From the cell containing the given text, extract its center point as [X, Y] coordinate. 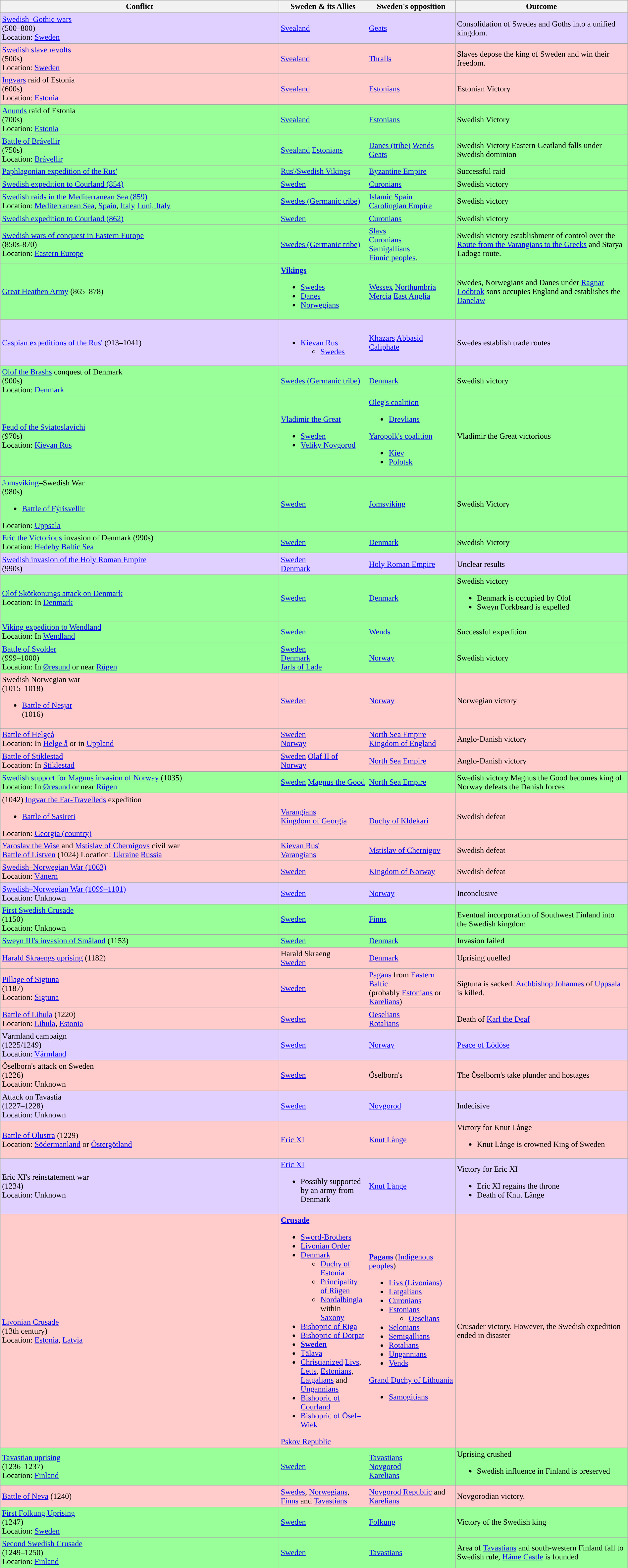
Inconclusive [541, 893]
Harald Skraengs uprising (1182) [140, 958]
Battle of Svolder(999–1000)Location: In Øresund or near Rügen [140, 658]
Sweyn III's invasion of Småland (1153) [140, 941]
Viking expedition to WendlandLocation: In Wendland [140, 632]
Battle of HelgeåLocation: In Helge å or in Uppland [140, 739]
Geats [411, 28]
Wessex Northumbria Mercia East Anglia [411, 291]
Duchy of Kldekari [411, 816]
Invasion failed [541, 941]
Öselborn's attack on Sweden (1226)Location: Unknown [140, 1075]
Öselborn's [411, 1075]
Oleg's coalitionDrevliansYaropolk's coalitionKievPolotsk [411, 436]
Kievan RusSwedes [323, 342]
Battle of Lihula (1220)Location: Lihula, Estonia [140, 1019]
Mstislav of Chernigov [411, 850]
Victory for Knut LångeKnut Långe is crowned King of Sweden [541, 1140]
Battle of StiklestadLocation: In Stiklestad [140, 761]
The Öselborn's take plunder and hostages [541, 1075]
Vladimir the GreatSwedenVeliky Novgorod [323, 436]
Victory of the Swedish king [541, 1522]
North Sea Empire Kingdom of England [411, 739]
Rus'/Swedish Vikings [323, 171]
Unclear results [541, 564]
Slavs Curonians Semigallians Finnic peoples. [411, 244]
Battle of Neva (1240) [140, 1496]
Pagans from Eastern Baltic(probably Estonians or Karelians) [411, 989]
Khazars Abbasid Caliphate [411, 342]
Olof the Brashs conquest of Denmark (900s)Location: Denmark [140, 381]
Eric XI's reinstatement war (1234)Location: Unknown [140, 1186]
Swedish–Gothic wars (500–800)Location: Sweden [140, 28]
(1042) Ingvar the Far-Travelleds expeditionBattle of SasiretiLocation: Georgia (country) [140, 816]
Novgorodian victory. [541, 1496]
Eventual incorporation of Southwest Finland into the Swedish kingdom [541, 919]
Folkung [411, 1522]
Uprising crushedSwedish influence in Finland is preserved [541, 1467]
First Folkung Uprising(1247)Location: Sweden [140, 1522]
Norwegian victory [541, 701]
Outcome [541, 7]
Great Heathen Army (865–878) [140, 291]
Estonian Victory [541, 89]
Consolidation of Swedes and Goths into a unified kingdom. [541, 28]
Caspian expeditions of the Rus' (913–1041) [140, 342]
Battle of Olustra (1229)Location: Södermanland or Östergötland [140, 1140]
Feud of the Sviatoslavichi(970s)Location: Kievan Rus [140, 436]
Vladimir the Great victorious [541, 436]
Attack on Tavastia (1227–1228)Location: Unknown [140, 1106]
Successful raid [541, 171]
Harald Skraeng Sweden [323, 958]
Swedish–Norwegian War (1099–1101)Location: Unknown [140, 893]
OeseliansRotalians [411, 1019]
Uprising quelled [541, 958]
Swedish slave revolts (500s)Location: Sweden [140, 59]
Indecisive [541, 1106]
Holy Roman Empire [411, 564]
Kingdom of Norway [411, 871]
Swedish wars of conquest in Eastern Europe (850s-870)Location: Eastern Europe [140, 244]
Sweden Magnus the Good [323, 782]
Svealand Estonians [323, 150]
Kievan Rus'Varangians [323, 850]
Eric the Victorious invasion of Denmark (990s)Location: Hedeby Baltic Sea [140, 542]
Victory for Eric XIEric XI regains the throneDeath of Knut Långe [541, 1186]
Wends [411, 632]
VikingsSwedesDanesNorwegians [323, 291]
Second Swedish Crusade(1249–1250)Location: Finland [140, 1552]
Danes (tribe) Wends Geats [411, 150]
First Swedish Crusade(1150)Location: Unknown [140, 919]
Swedish victory Magnus the Good becomes king of Norway defeats the Danish forces [541, 782]
Thralls [411, 59]
Slaves depose the king of Sweden and win their freedom. [541, 59]
VarangiansKingdom of Georgia [323, 816]
Eric XI [323, 1140]
Conflict [140, 7]
Swedish expedition to Courland (854) [140, 184]
Jomsviking [411, 504]
Swedes, Norwegians, Finns and Tavastians [323, 1496]
Sweden & its Allies [323, 7]
Swedish support for Magnus invasion of Norway (1035)Location: In Øresund or near Rügen [140, 782]
Successful expedition [541, 632]
Yaroslav the Wise and Mstislav of Chernigovs civil warBattle of Listven (1024) Location: Ukraine Russia [140, 850]
Battle of Brávellir (750s)Location: Brávellir [140, 150]
Byzantine Empire [411, 171]
Sigtuna is sacked. Archbishop Johannes of Uppsala is killed. [541, 989]
Olof Skötkonungs attack on DenmarkLocation: In Denmark [140, 598]
Swedes, Norwegians and Danes under Ragnar Lodbrok sons occupies England and establishes the Danelaw [541, 291]
Sweden Denmark [323, 564]
SwedenNorway [323, 739]
Tavastians [411, 1552]
Jomsviking–Swedish War(980s)Battle of FýrisvellirLocation: Uppsala [140, 504]
Peace of Lödöse [541, 1045]
Area of Tavastians and south-western Finland fall to Swedish rule, Häme Castle is founded [541, 1552]
Swedes establish trade routes [541, 342]
Islamic SpainCarolingian Empire [411, 201]
Swedish raids in the Mediterranean Sea (859)Location: Mediterranean Sea, Spain, Italy Luni, Italy [140, 201]
Novgorod [411, 1106]
Tavastian uprising(1236–1237)Location: Finland [140, 1467]
Eric XIPossibly supported by an army from Denmark [323, 1186]
Finns [411, 919]
Crusader victory. However, the Swedish expedition ended in disaster [541, 1331]
Swedish Victory Eastern Geatland falls under Swedish dominion [541, 150]
SwedenDenmarkJarls of Lade [323, 658]
Pillage of Sigtuna(1187)Location: Sigtuna [140, 989]
Swedish Norwegian war (1015–1018)Battle of Nesjar (1016) [140, 701]
Death of Karl the Deaf [541, 1019]
Sweden Olaf II of Norway [323, 761]
Paphlagonian expedition of the Rus' [140, 171]
Anunds raid of Estonia (700s)Location: Estonia [140, 120]
Livonian Crusade(13th century)Location: Estonia, Latvia [140, 1331]
Sweden's opposition [411, 7]
Swedish victory establishment of control over the Route from the Varangians to the Greeks and Starya Ladoga route. [541, 244]
Tavastians Novgorod Karelians [411, 1467]
Swedish–Norwegian War (1063)Location: Vänern [140, 871]
Swedish invasion of the Holy Roman Empire (990s) [140, 564]
Swedish victoryDenmark is occupied by OlofSweyn Forkbeard is expelled [541, 598]
Värmland campaign (1225/1249)Location: Värmland [140, 1045]
Novgorod Republic and Karelians [411, 1496]
Swedish expedition to Courland (862) [140, 218]
Ingvars raid of Estonia (600s)Location: Estonia [140, 89]
